Output the [X, Y] coordinate of the center of the cell containing the given text.  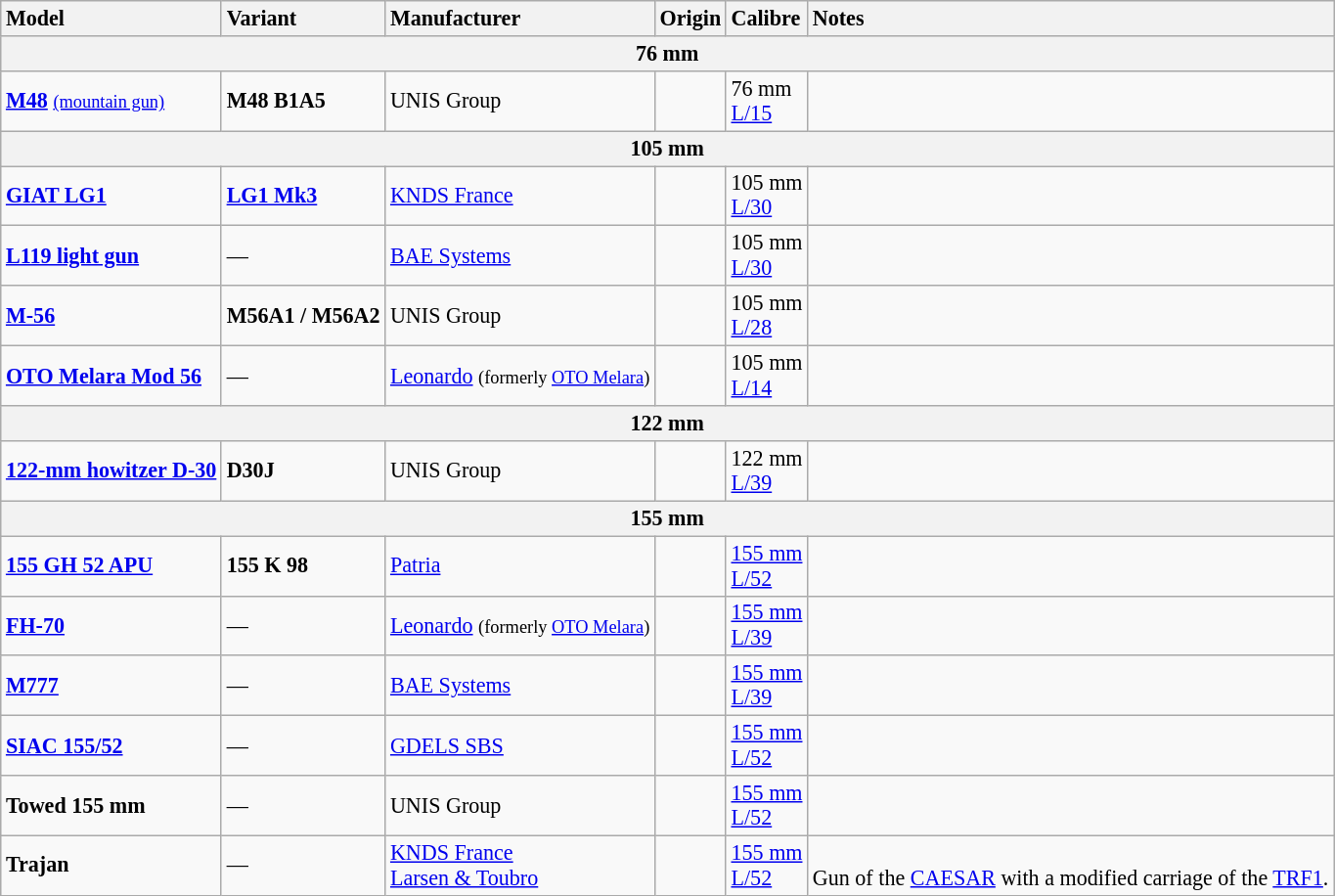
Trajan [111, 865]
KNDS France [520, 196]
Manufacturer [520, 18]
155 mm [667, 518]
Model [111, 18]
Variant [303, 18]
SIAC 155/52 [111, 745]
Origin [690, 18]
Calibre [767, 18]
122 mm [667, 423]
M777 [111, 685]
M48 B1A5 [303, 100]
FH-70 [111, 626]
LG1 Mk3 [303, 196]
76 mmL/15 [767, 100]
155 GH 52 APU [111, 565]
122 mmL/39 [767, 470]
Towed 155 mm [111, 806]
GDELS SBS [520, 745]
Patria [520, 565]
76 mm [667, 53]
M56A1 / M56A2 [303, 315]
D30J [303, 470]
GIAT LG1 [111, 196]
M48 (mountain gun) [111, 100]
105 mmL/28 [767, 315]
Notes [1071, 18]
105 mmL/14 [767, 376]
122-mm howitzer D-30 [111, 470]
155 K 98 [303, 565]
M-56 [111, 315]
Gun of the CAESAR with a modified carriage of the TRF1. [1071, 865]
OTO Melara Mod 56 [111, 376]
KNDS FranceLarsen & Toubro [520, 865]
L119 light gun [111, 256]
105 mm [667, 148]
